Detect which cell encompasses the target text, then output its (X, Y) center coordinate. 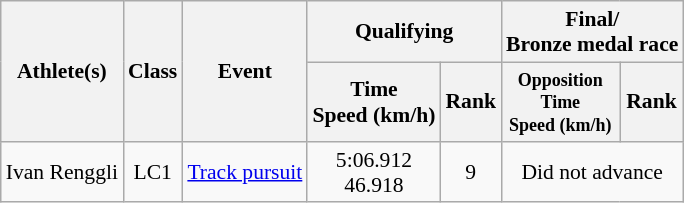
5:06.91246.918 (374, 172)
Final/Bronze medal race (592, 32)
LC1 (152, 172)
Athlete(s) (62, 72)
OppositionTimeSpeed (km/h) (560, 102)
TimeSpeed (km/h) (374, 102)
Qualifying (404, 32)
Ivan Renggli (62, 172)
Track pursuit (244, 172)
9 (470, 172)
Did not advance (592, 172)
Class (152, 72)
Event (244, 72)
